Locate the cell with the specified text and output its [X, Y] center coordinate. 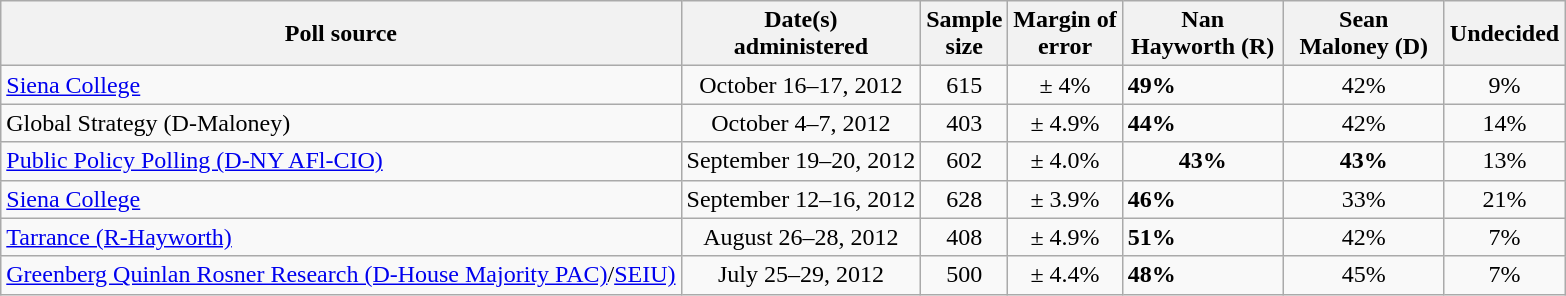
602 [964, 161]
21% [1504, 199]
Tarrance (R-Hayworth) [341, 237]
Samplesize [964, 34]
51% [1202, 237]
33% [1364, 199]
September 12–16, 2012 [801, 199]
44% [1202, 123]
Greenberg Quinlan Rosner Research (D-House Majority PAC)/SEIU) [341, 275]
Margin oferror [1065, 34]
± 4.4% [1065, 275]
46% [1202, 199]
13% [1504, 161]
NanHayworth (R) [1202, 34]
± 4% [1065, 85]
Global Strategy (D-Maloney) [341, 123]
± 3.9% [1065, 199]
45% [1364, 275]
October 16–17, 2012 [801, 85]
SeanMaloney (D) [1364, 34]
615 [964, 85]
Public Policy Polling (D-NY AFl-CIO) [341, 161]
403 [964, 123]
July 25–29, 2012 [801, 275]
± 4.0% [1065, 161]
48% [1202, 275]
Undecided [1504, 34]
August 26–28, 2012 [801, 237]
9% [1504, 85]
500 [964, 275]
49% [1202, 85]
628 [964, 199]
14% [1504, 123]
September 19–20, 2012 [801, 161]
408 [964, 237]
Poll source [341, 34]
October 4–7, 2012 [801, 123]
Date(s)administered [801, 34]
